Extract the [x, y] coordinate from the center of the cell holding the provided text.  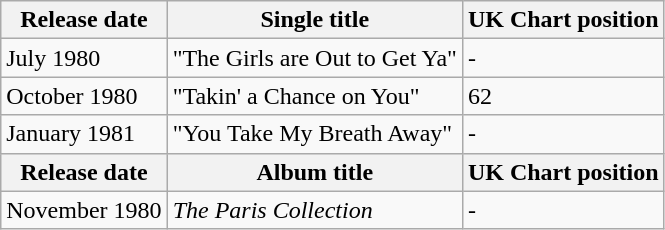
November 1980 [84, 210]
October 1980 [84, 96]
62 [563, 96]
"You Take My Breath Away" [314, 134]
Album title [314, 172]
"Takin' a Chance on You" [314, 96]
January 1981 [84, 134]
"The Girls are Out to Get Ya" [314, 58]
July 1980 [84, 58]
Single title [314, 20]
The Paris Collection [314, 210]
